Return (x, y) of the center of cell containing provided text 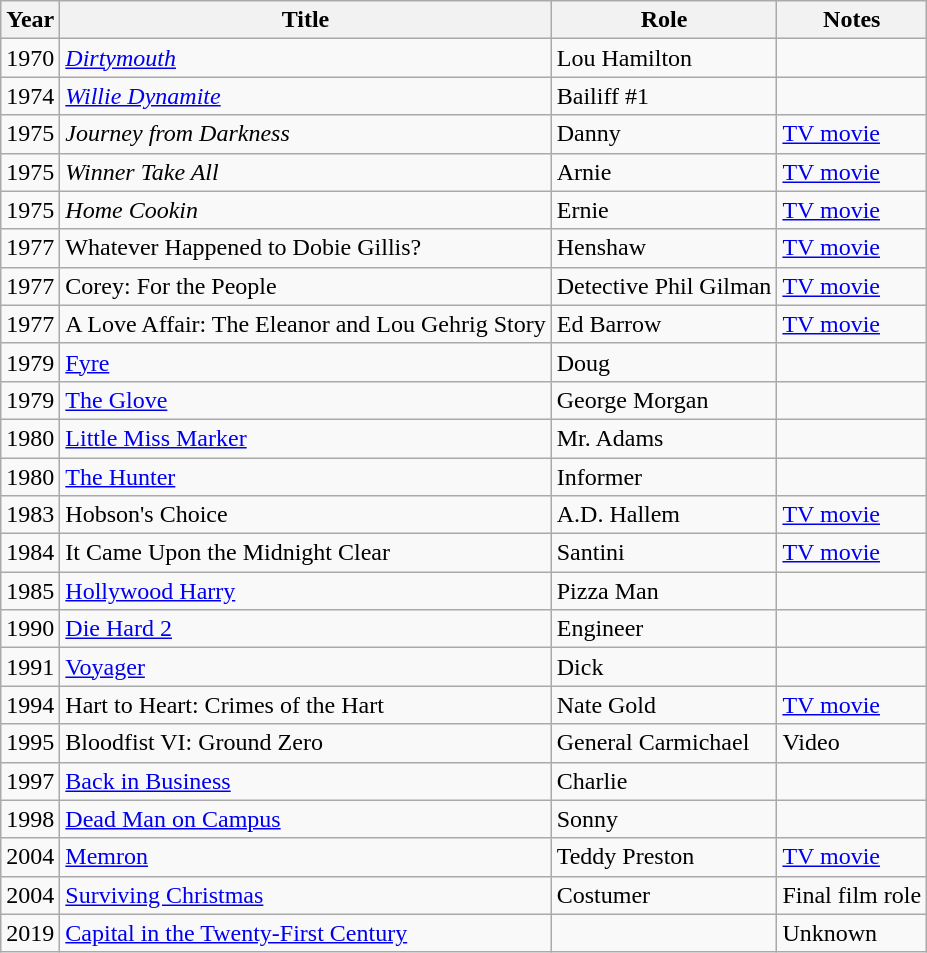
Little Miss Marker (306, 438)
Ed Barrow (664, 324)
Dead Man on Campus (306, 819)
Doug (664, 362)
Title (306, 20)
Year (30, 20)
Bailiff #1 (664, 96)
Dirtymouth (306, 58)
Memron (306, 857)
Hollywood Harry (306, 591)
General Carmichael (664, 743)
Ernie (664, 210)
1984 (30, 553)
George Morgan (664, 400)
1991 (30, 667)
Danny (664, 134)
1997 (30, 781)
Role (664, 20)
Bloodfist VI: Ground Zero (306, 743)
Corey: For the People (306, 286)
1990 (30, 629)
It Came Upon the Midnight Clear (306, 553)
The Hunter (306, 477)
Voyager (306, 667)
A Love Affair: The Eleanor and Lou Gehrig Story (306, 324)
Teddy Preston (664, 857)
Informer (664, 477)
A.D. Hallem (664, 515)
Hobson's Choice (306, 515)
Winner Take All (306, 172)
Hart to Heart: Crimes of the Hart (306, 705)
Engineer (664, 629)
Video (852, 743)
Charlie (664, 781)
Lou Hamilton (664, 58)
Henshaw (664, 248)
Die Hard 2 (306, 629)
1970 (30, 58)
Sonny (664, 819)
Costumer (664, 895)
Final film role (852, 895)
2019 (30, 933)
1994 (30, 705)
The Glove (306, 400)
Unknown (852, 933)
Back in Business (306, 781)
Dick (664, 667)
Fyre (306, 362)
1985 (30, 591)
1974 (30, 96)
Nate Gold (664, 705)
1983 (30, 515)
1995 (30, 743)
Detective Phil Gilman (664, 286)
Journey from Darkness (306, 134)
Mr. Adams (664, 438)
Santini (664, 553)
1998 (30, 819)
Notes (852, 20)
Whatever Happened to Dobie Gillis? (306, 248)
Pizza Man (664, 591)
Surviving Christmas (306, 895)
Arnie (664, 172)
Capital in the Twenty-First Century (306, 933)
Home Cookin (306, 210)
Willie Dynamite (306, 96)
